Identify which cell holds the provided text, then report its (x, y) central coordinate. 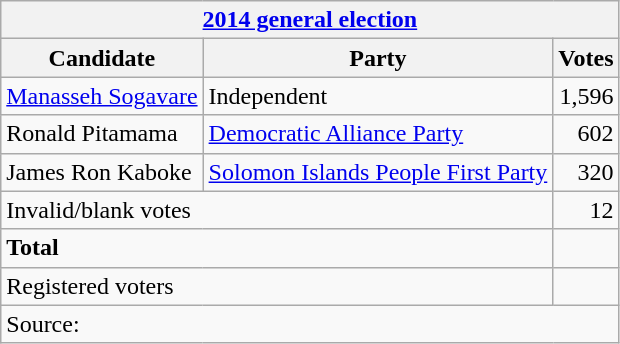
Party (378, 58)
Manasseh Sogavare (102, 96)
Independent (378, 96)
Democratic Alliance Party (378, 134)
Solomon Islands People First Party (378, 172)
James Ron Kaboke (102, 172)
Candidate (102, 58)
12 (586, 210)
602 (586, 134)
2014 general election (310, 20)
Total (277, 248)
Ronald Pitamama (102, 134)
320 (586, 172)
1,596 (586, 96)
Registered voters (277, 286)
Votes (586, 58)
Source: (310, 324)
Invalid/blank votes (277, 210)
